Detect which cell encompasses the target text, then output its [X, Y] center coordinate. 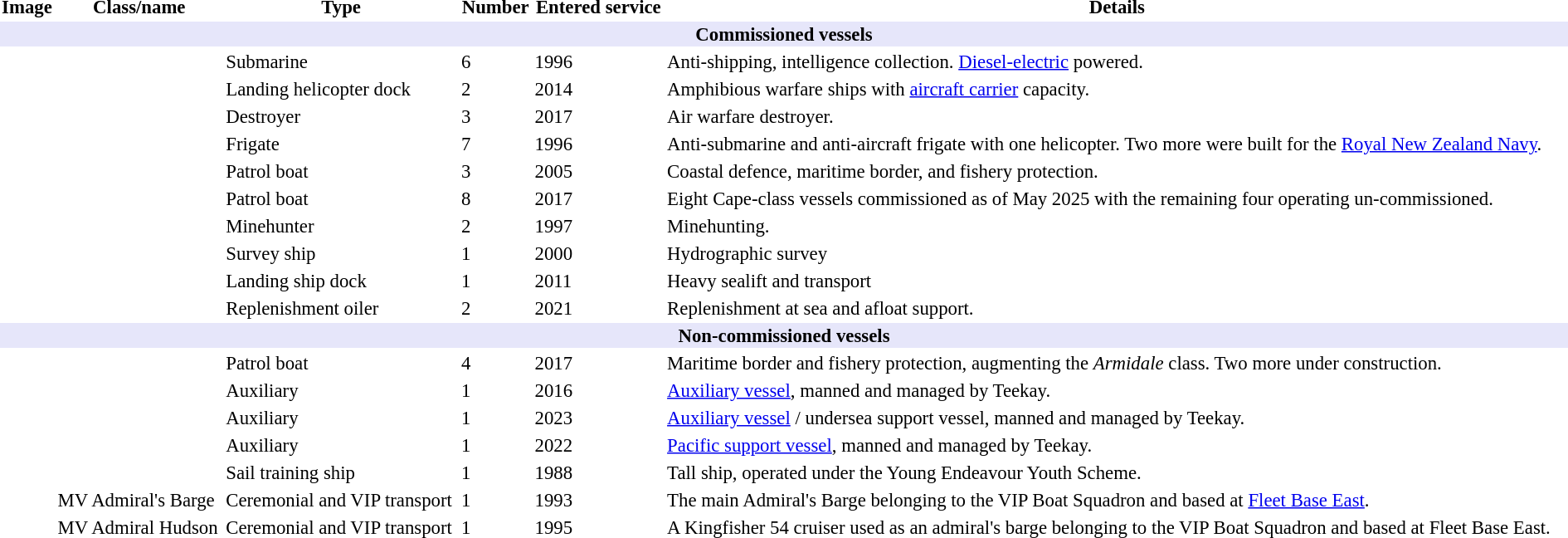
2016 [599, 390]
MV Admiral's Barge [139, 500]
The main Admiral's Barge belonging to the VIP Boat Squadron and based at Fleet Base East. [1117, 500]
Frigate [342, 144]
2022 [599, 445]
Landing ship dock [342, 281]
Heavy sealift and transport [1117, 281]
Landing helicopter dock [342, 89]
Commissioned vessels [784, 34]
1988 [599, 472]
Hydrographic survey [1117, 253]
8 [495, 198]
Maritime border and fishery protection, augmenting the Armidale class. Two more under construction. [1117, 363]
7 [495, 144]
Anti-submarine and anti-aircraft frigate with one helicopter. Two more were built for the Royal New Zealand Navy. [1117, 144]
2021 [599, 308]
Coastal defence, maritime border, and fishery protection. [1117, 171]
Anti-shipping, intelligence collection. Diesel-electric powered. [1117, 61]
Auxiliary vessel / undersea support vessel, manned and managed by Teekay. [1117, 418]
1993 [599, 500]
Ceremonial and VIP transport [342, 500]
Pacific support vessel, manned and managed by Teekay. [1117, 445]
Auxiliary vessel, manned and managed by Teekay. [1117, 390]
2023 [599, 418]
Minehunter [342, 226]
Destroyer [342, 116]
Replenishment at sea and afloat support. [1117, 308]
2000 [599, 253]
Survey ship [342, 253]
Tall ship, operated under the Young Endeavour Youth Scheme. [1117, 472]
Air warfare destroyer. [1117, 116]
Eight Cape-class vessels commissioned as of May 2025 with the remaining four operating un-commissioned. [1117, 198]
6 [495, 61]
2005 [599, 171]
Replenishment oiler [342, 308]
1997 [599, 226]
Minehunting. [1117, 226]
Non-commissioned vessels [784, 335]
2014 [599, 89]
4 [495, 363]
Sail training ship [342, 472]
Amphibious warfare ships with aircraft carrier capacity. [1117, 89]
Submarine [342, 61]
2011 [599, 281]
